Pinpoint the cell where the given text exists, returning its [x, y] midpoint coordinate. 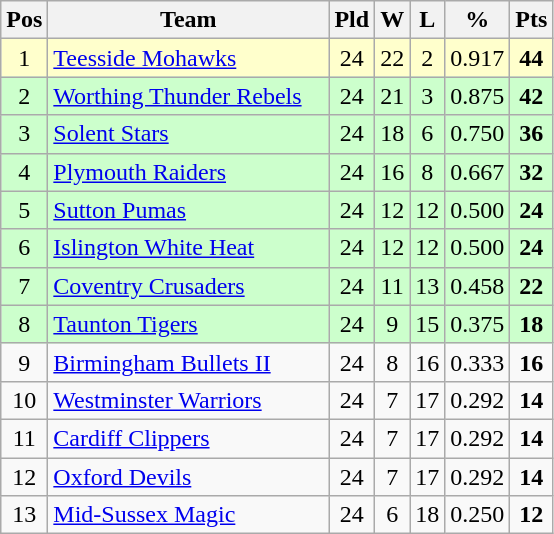
36 [532, 134]
Solent Stars [188, 134]
0.667 [478, 172]
0.917 [478, 58]
44 [532, 58]
W [392, 20]
Plymouth Raiders [188, 172]
% [478, 20]
0.250 [478, 515]
0.333 [478, 362]
Teesside Mohawks [188, 58]
0.458 [478, 286]
Westminster Warriors [188, 400]
Sutton Pumas [188, 210]
Pld [352, 20]
4 [24, 172]
Pts [532, 20]
Islington White Heat [188, 248]
5 [24, 210]
Mid-Sussex Magic [188, 515]
32 [532, 172]
0.750 [478, 134]
Team [188, 20]
Oxford Devils [188, 477]
1 [24, 58]
21 [392, 96]
Pos [24, 20]
42 [532, 96]
0.875 [478, 96]
Birmingham Bullets II [188, 362]
0.375 [478, 324]
Worthing Thunder Rebels [188, 96]
Coventry Crusaders [188, 286]
Cardiff Clippers [188, 438]
10 [24, 400]
L [428, 20]
Taunton Tigers [188, 324]
15 [428, 324]
